Pinpoint the cell where the given text exists, returning its [x, y] midpoint coordinate. 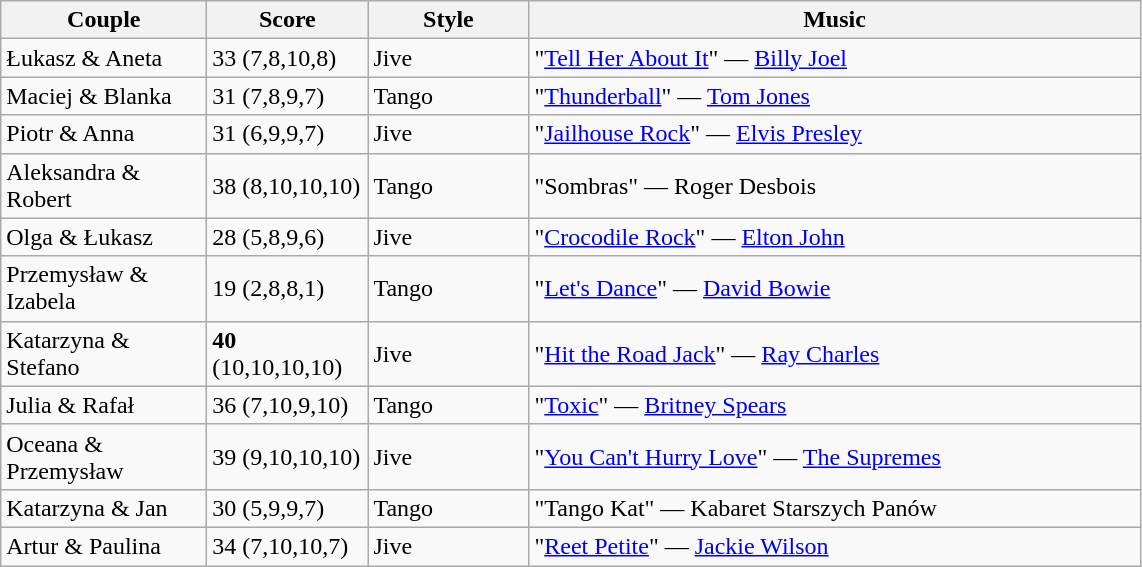
Piotr & Anna [104, 134]
34 (7,10,10,7) [288, 546]
19 (2,8,8,1) [288, 288]
Couple [104, 20]
Maciej & Blanka [104, 96]
Oceana & Przemysław [104, 456]
"Thunderball" — Tom Jones [834, 96]
Julia & Rafał [104, 405]
Music [834, 20]
Style [448, 20]
"Jailhouse Rock" — Elvis Presley [834, 134]
31 (7,8,9,7) [288, 96]
"You Can't Hurry Love" — The Supremes [834, 456]
36 (7,10,9,10) [288, 405]
"Sombras" — Roger Desbois [834, 186]
38 (8,10,10,10) [288, 186]
33 (7,8,10,8) [288, 58]
Score [288, 20]
30 (5,9,9,7) [288, 508]
Katarzyna & Jan [104, 508]
"Let's Dance" — David Bowie [834, 288]
39 (9,10,10,10) [288, 456]
Olga & Łukasz [104, 237]
"Crocodile Rock" — Elton John [834, 237]
Łukasz & Aneta [104, 58]
"Tell Her About It" — Billy Joel [834, 58]
Artur & Paulina [104, 546]
40 (10,10,10,10) [288, 354]
"Toxic" — Britney Spears [834, 405]
Aleksandra & Robert [104, 186]
31 (6,9,9,7) [288, 134]
"Tango Kat" — Kabaret Starszych Panów [834, 508]
Przemysław & Izabela [104, 288]
"Reet Petite" — Jackie Wilson [834, 546]
Katarzyna & Stefano [104, 354]
28 (5,8,9,6) [288, 237]
"Hit the Road Jack" — Ray Charles [834, 354]
